Search for the cell housing the specified text and yield its [x, y] center coordinate. 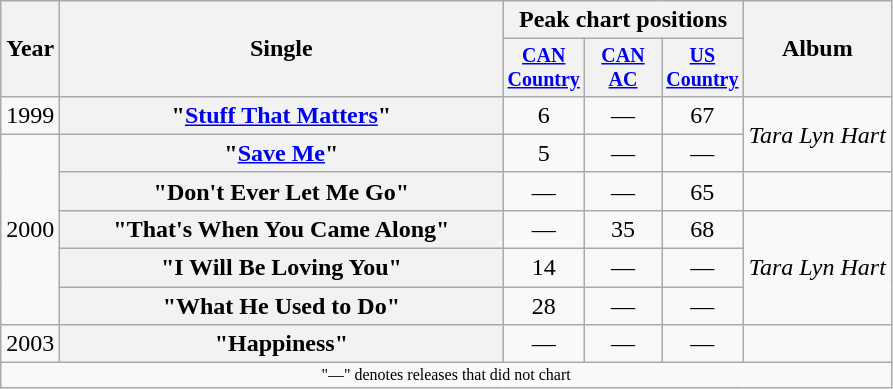
Peak chart positions [623, 20]
"That's When You Came Along" [282, 229]
2000 [30, 229]
US Country [703, 68]
6 [544, 115]
14 [544, 268]
"Stuff That Matters" [282, 115]
"Save Me" [282, 153]
1999 [30, 115]
28 [544, 306]
"Don't Ever Let Me Go" [282, 191]
Album [817, 49]
67 [703, 115]
Single [282, 49]
68 [703, 229]
"I Will Be Loving You" [282, 268]
5 [544, 153]
2003 [30, 344]
"Happiness" [282, 344]
CAN Country [544, 68]
65 [703, 191]
"What He Used to Do" [282, 306]
CAN AC [624, 68]
Year [30, 49]
35 [624, 229]
"—" denotes releases that did not chart [446, 375]
